Identify which cell holds the provided text, then report its (x, y) central coordinate. 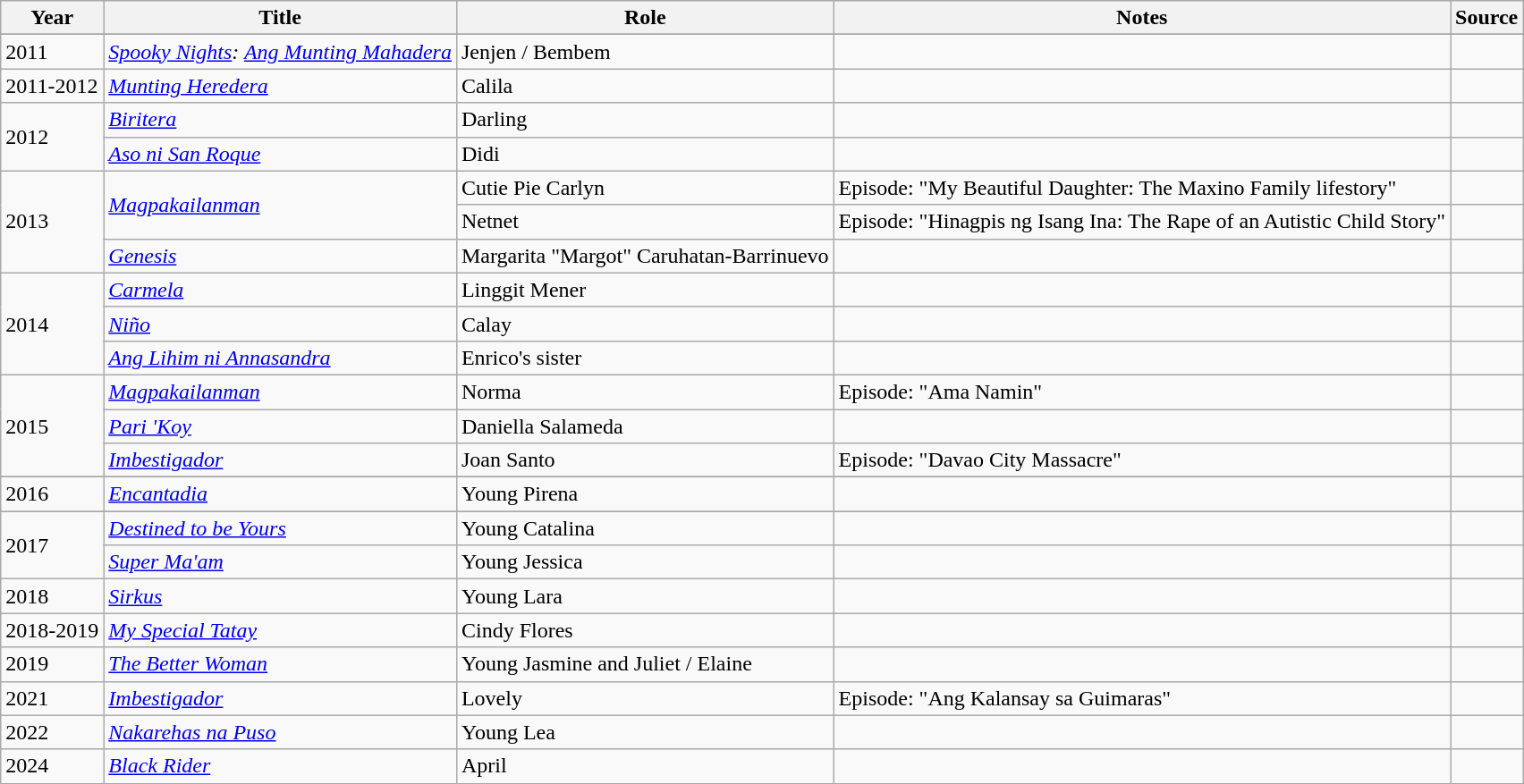
Linggit Mener (645, 290)
Cindy Flores (645, 630)
Spooky Nights: Ang Munting Mahadera (281, 52)
April (645, 766)
Young Pirena (645, 494)
Episode: "Davao City Massacre" (1141, 460)
Ang Lihim ni Annasandra (281, 358)
Episode: "Hinagpis ng Isang Ina: The Rape of an Autistic Child Story" (1141, 222)
Episode: "My Beautiful Daughter: The Maxino Family lifestory" (1141, 188)
Niño (281, 324)
Lovely (645, 698)
2013 (52, 222)
Joan Santo (645, 460)
2015 (52, 426)
2024 (52, 766)
Young Lea (645, 732)
Carmela (281, 290)
2021 (52, 698)
Sirkus (281, 596)
Calila (645, 86)
Enrico's sister (645, 358)
Episode: "Ang Kalansay sa Guimaras" (1141, 698)
Calay (645, 324)
Destined to be Yours (281, 528)
Young Catalina (645, 528)
Source (1486, 18)
2011-2012 (52, 86)
Darling (645, 120)
Aso ni San Roque (281, 154)
Daniella Salameda (645, 426)
Year (52, 18)
Nakarehas na Puso (281, 732)
Biritera (281, 120)
Didi (645, 154)
2016 (52, 494)
2014 (52, 324)
Netnet (645, 222)
Young Jasmine and Juliet / Elaine (645, 664)
Young Jessica (645, 562)
The Better Woman (281, 664)
Cutie Pie Carlyn (645, 188)
Role (645, 18)
Title (281, 18)
2011 (52, 52)
2019 (52, 664)
My Special Tatay (281, 630)
Super Ma'am (281, 562)
Young Lara (645, 596)
Pari 'Koy (281, 426)
Genesis (281, 256)
Notes (1141, 18)
2018-2019 (52, 630)
2022 (52, 732)
Black Rider (281, 766)
Encantadia (281, 494)
2017 (52, 545)
Norma (645, 392)
Jenjen / Bembem (645, 52)
2018 (52, 596)
Margarita "Margot" Caruhatan-Barrinuevo (645, 256)
2012 (52, 137)
Munting Heredera (281, 86)
Episode: "Ama Namin" (1141, 392)
